Scan for the cell matching the given text and deliver its [x, y] coordinate at center. 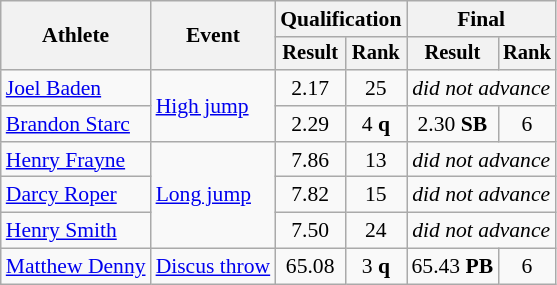
7.82 [310, 195]
13 [376, 160]
High jump [214, 106]
7.50 [310, 231]
2.29 [310, 124]
Event [214, 36]
2.30 SB [452, 124]
Henry Smith [76, 231]
Long jump [214, 196]
Discus throw [214, 267]
Henry Frayne [76, 160]
15 [376, 195]
Brandon Starc [76, 124]
Final [480, 19]
3 q [376, 267]
24 [376, 231]
4 q [376, 124]
25 [376, 88]
Matthew Denny [76, 267]
2.17 [310, 88]
Qualification [340, 19]
Darcy Roper [76, 195]
65.08 [310, 267]
65.43 PB [452, 267]
Athlete [76, 36]
Joel Baden [76, 88]
7.86 [310, 160]
